Scan for the cell matching the given text and deliver its (X, Y) coordinate at center. 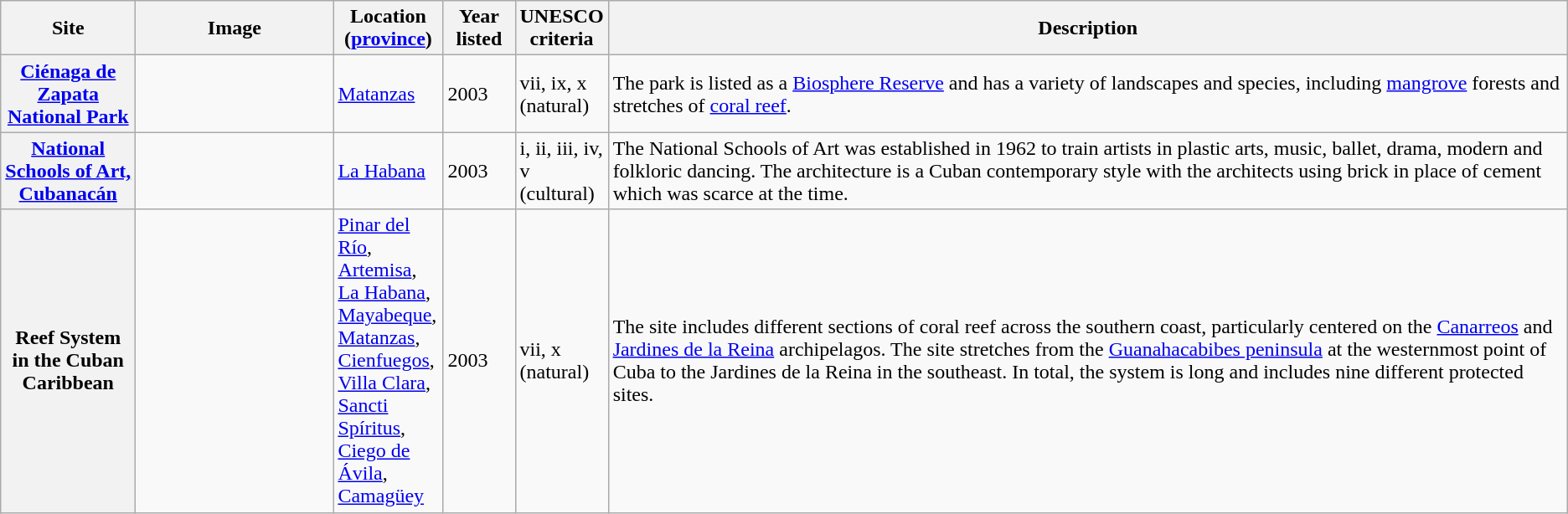
Year listed (479, 28)
Matanzas (389, 94)
Image (235, 28)
National Schools of Art, Cubanacán (69, 171)
i, ii, iii, iv, v (cultural) (561, 171)
Site (69, 28)
vii, ix, x (natural) (561, 94)
Description (1087, 28)
Ciénaga de Zapata National Park (69, 94)
The park is listed as a Biosphere Reserve and has a variety of landscapes and species, including mangrove forests and stretches of coral reef. (1087, 94)
vii, x (natural) (561, 361)
La Habana (389, 171)
Pinar del Río, Artemisa, La Habana, Mayabeque, Matanzas, Cienfuegos, Villa Clara, Sancti Spíritus, Ciego de Ávila, Camagüey (389, 361)
UNESCO criteria (561, 28)
Reef System in the Cuban Caribbean (69, 361)
Location (province) (389, 28)
